Extract the (x, y) coordinate from the center of the cell holding the provided text.  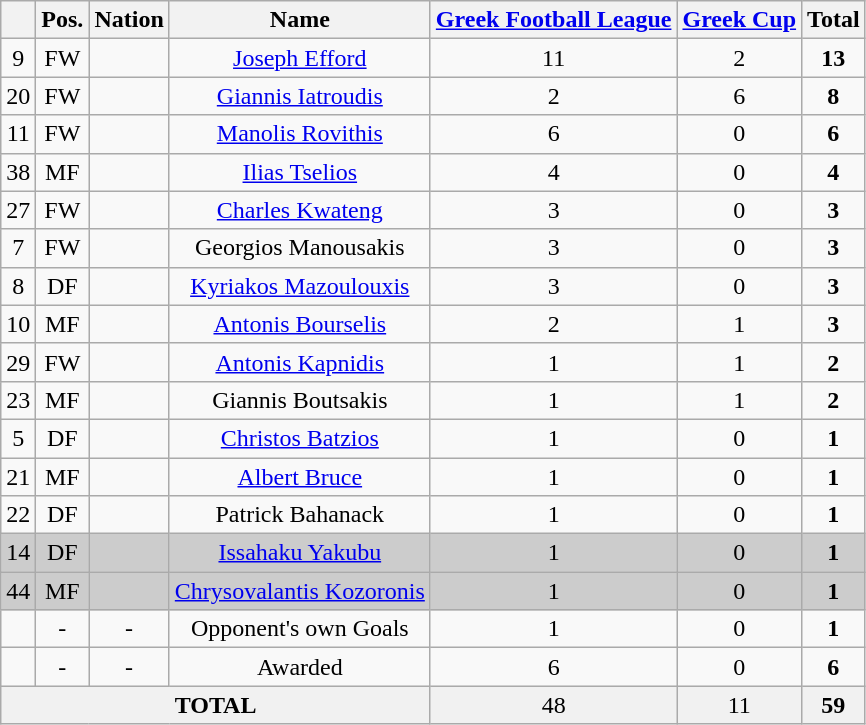
Greek Football League (554, 20)
13 (834, 58)
Charles Kwateng (300, 210)
Total (834, 20)
Antonis Bourselis (300, 324)
Ilias Tselios (300, 172)
Opponent's own Goals (300, 629)
Joseph Efford (300, 58)
22 (18, 515)
9 (18, 58)
Georgios Manousakis (300, 248)
Giannis Iatroudis (300, 96)
Albert Bruce (300, 477)
20 (18, 96)
21 (18, 477)
TOTAL (216, 705)
48 (554, 705)
27 (18, 210)
Patrick Bahanack (300, 515)
Christos Batzios (300, 438)
Name (300, 20)
Issahaku Yakubu (300, 553)
59 (834, 705)
7 (18, 248)
Kyriakos Mazoulouxis (300, 286)
Awarded (300, 667)
23 (18, 400)
5 (18, 438)
44 (18, 591)
Nation (129, 20)
Antonis Kapnidis (300, 362)
Pos. (62, 20)
10 (18, 324)
Chrysovalantis Kozoronis (300, 591)
38 (18, 172)
14 (18, 553)
Greek Cup (740, 20)
Giannis Boutsakis (300, 400)
Manolis Rovithis (300, 134)
29 (18, 362)
